Pinpoint the cell where the given text exists, returning its [X, Y] midpoint coordinate. 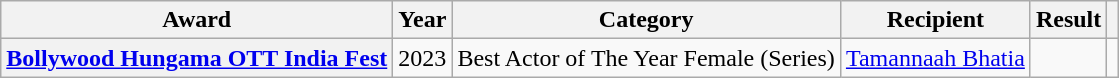
Award [197, 20]
Best Actor of The Year Female (Series) [646, 58]
Recipient [935, 20]
Year [422, 20]
Result [1068, 20]
2023 [422, 58]
Tamannaah Bhatia [935, 58]
Bollywood Hungama OTT India Fest [197, 58]
Category [646, 20]
